Capture the cell that displays the provided text and extract its [x, y] central coordinate. 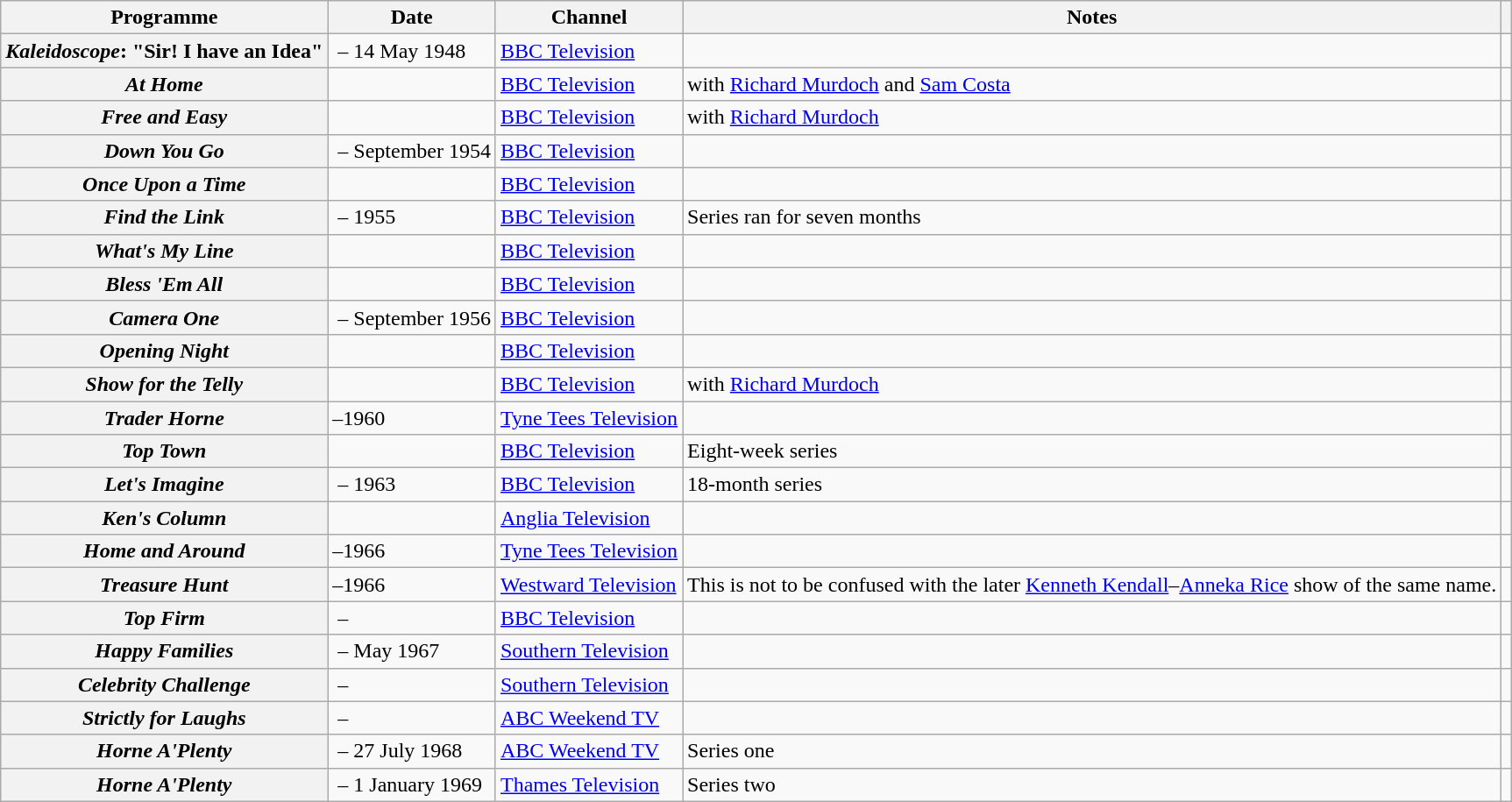
Once Upon a Time [165, 184]
– 1 January 1969 [412, 784]
– September 1954 [412, 151]
– 1963 [412, 485]
Down You Go [165, 151]
Happy Families [165, 651]
Top Firm [165, 618]
Kaleidoscope: "Sir! I have an Idea" [165, 51]
– September 1956 [412, 317]
Ken's Column [165, 518]
– 27 July 1968 [412, 751]
18-month series [1092, 485]
Celebrity Challenge [165, 685]
Treasure Hunt [165, 585]
Bless 'Em All [165, 284]
What's My Line [165, 251]
This is not to be confused with the later Kenneth Kendall–Anneka Rice show of the same name. [1092, 585]
Series ran for seven months [1092, 217]
Strictly for Laughs [165, 718]
Series two [1092, 784]
Eight-week series [1092, 451]
Top Town [165, 451]
– May 1967 [412, 651]
Let's Imagine [165, 485]
Thames Television [589, 784]
Home and Around [165, 551]
Find the Link [165, 217]
Anglia Television [589, 518]
Date [412, 18]
Opening Night [165, 351]
Westward Television [589, 585]
Camera One [165, 317]
Trader Horne [165, 418]
Series one [1092, 751]
–1960 [412, 418]
At Home [165, 84]
Channel [589, 18]
with Richard Murdoch and Sam Costa [1092, 84]
Notes [1092, 18]
– 1955 [412, 217]
– 14 May 1948 [412, 51]
Programme [165, 18]
Show for the Telly [165, 384]
Free and Easy [165, 117]
